From the cell containing the given text, extract its center point as [x, y] coordinate. 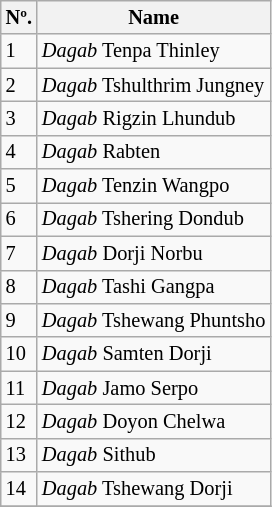
14 [19, 489]
7 [19, 253]
Dagab Tshulthrim Jungney [154, 85]
Dagab Samten Dorji [154, 354]
Dagab Sithub [154, 455]
Dagab Tshewang Dorji [154, 489]
Dagab Rabten [154, 152]
Dagab Tashi Gangpa [154, 287]
10 [19, 354]
5 [19, 186]
Dagab Tenpa Thinley [154, 51]
3 [19, 118]
4 [19, 152]
Dagab Jamo Serpo [154, 388]
9 [19, 320]
Dagab Doyon Chelwa [154, 421]
Dagab Tshewang Phuntsho [154, 320]
6 [19, 219]
2 [19, 85]
8 [19, 287]
Nº. [19, 17]
Dagab Rigzin Lhundub [154, 118]
11 [19, 388]
Dagab Tshering Dondub [154, 219]
Dagab Tenzin Wangpo [154, 186]
13 [19, 455]
Dagab Dorji Norbu [154, 253]
1 [19, 51]
Name [154, 17]
12 [19, 421]
